Locate the cell with the specified text and output its [X, Y] center coordinate. 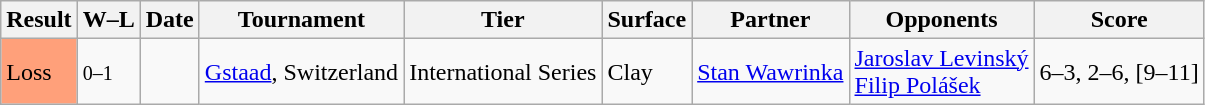
Gstaad, Switzerland [301, 72]
Date [170, 20]
Score [1119, 20]
Result [39, 20]
Loss [39, 72]
Partner [770, 20]
Opponents [942, 20]
International Series [503, 72]
W–L [108, 20]
Tournament [301, 20]
0–1 [108, 72]
Surface [647, 20]
Jaroslav Levinský Filip Polášek [942, 72]
Tier [503, 20]
6–3, 2–6, [9–11] [1119, 72]
Stan Wawrinka [770, 72]
Clay [647, 72]
